Extract the (x, y) coordinate from the center of the cell holding the provided text.  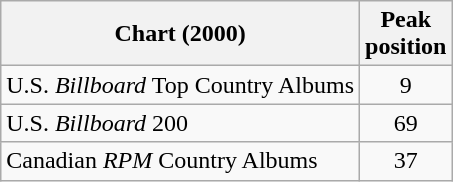
69 (406, 123)
Peakposition (406, 34)
Chart (2000) (180, 34)
9 (406, 85)
U.S. Billboard 200 (180, 123)
Canadian RPM Country Albums (180, 161)
37 (406, 161)
U.S. Billboard Top Country Albums (180, 85)
